Locate the cell with the specified text and output its (x, y) center coordinate. 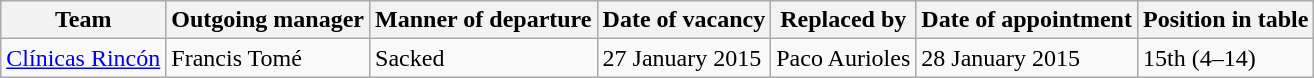
Paco Aurioles (844, 58)
15th (4–14) (1225, 58)
Manner of departure (484, 20)
Date of appointment (1027, 20)
Clínicas Rincón (84, 58)
27 January 2015 (684, 58)
Outgoing manager (268, 20)
Francis Tomé (268, 58)
Position in table (1225, 20)
Team (84, 20)
28 January 2015 (1027, 58)
Date of vacancy (684, 20)
Replaced by (844, 20)
Sacked (484, 58)
